From the cell containing the given text, extract its center point as [X, Y] coordinate. 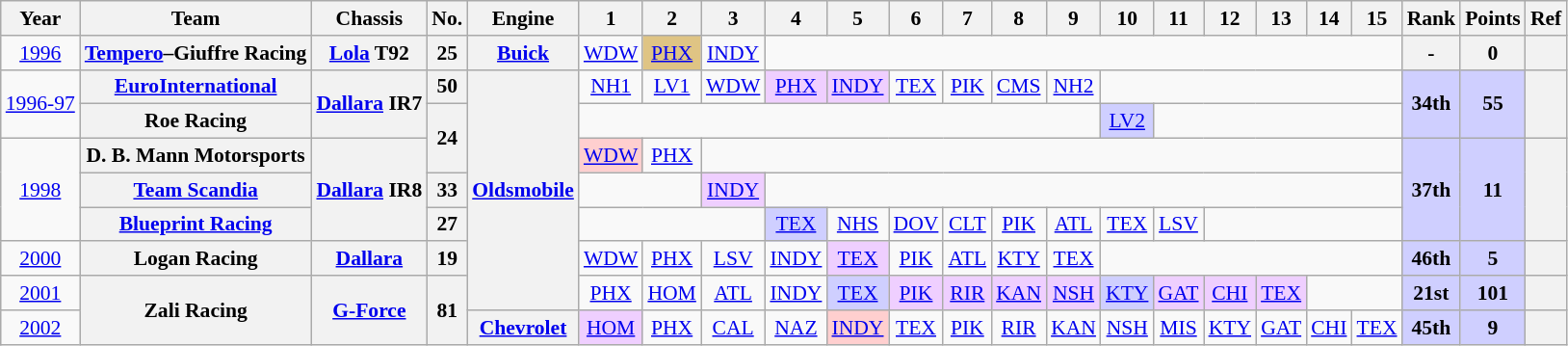
21st [1431, 293]
LV1 [672, 87]
No. [447, 18]
12 [1230, 18]
34th [1431, 104]
Chevrolet [523, 328]
37th [1431, 191]
Rank [1431, 18]
0 [1493, 53]
2 [672, 18]
D. B. Mann Motorsports [196, 156]
19 [447, 259]
3 [733, 18]
NH2 [1073, 87]
CAL [733, 328]
27 [447, 225]
EuroInternational [196, 87]
14 [1329, 18]
1 [611, 18]
Tempero–Giuffre Racing [196, 53]
45th [1431, 328]
Logan Racing [196, 259]
Chassis [369, 18]
Team Scandia [196, 190]
LV2 [1127, 121]
Engine [523, 18]
2000 [40, 259]
46th [1431, 259]
24 [447, 139]
DOV [917, 225]
Lola T92 [369, 53]
Dallara [369, 259]
101 [1493, 293]
CLT [967, 225]
- [1431, 53]
8 [1019, 18]
15 [1376, 18]
Ref [1546, 18]
Roe Racing [196, 121]
NAZ [796, 328]
Team [196, 18]
55 [1493, 104]
NHS [857, 225]
7 [967, 18]
Buick [523, 53]
Year [40, 18]
Blueprint Racing [196, 225]
Dallara IR8 [369, 191]
Oldsmobile [523, 189]
33 [447, 190]
4 [796, 18]
G-Force [369, 310]
1998 [40, 191]
6 [917, 18]
25 [447, 53]
50 [447, 87]
CMS [1019, 87]
NH1 [611, 87]
2002 [40, 328]
MIS [1178, 328]
1996-97 [40, 104]
Zali Racing [196, 310]
10 [1127, 18]
1996 [40, 53]
Dallara IR7 [369, 104]
81 [447, 310]
Points [1493, 18]
13 [1281, 18]
2001 [40, 293]
